Return the [x, y] coordinate for the center point of the cell that contains the specified text.  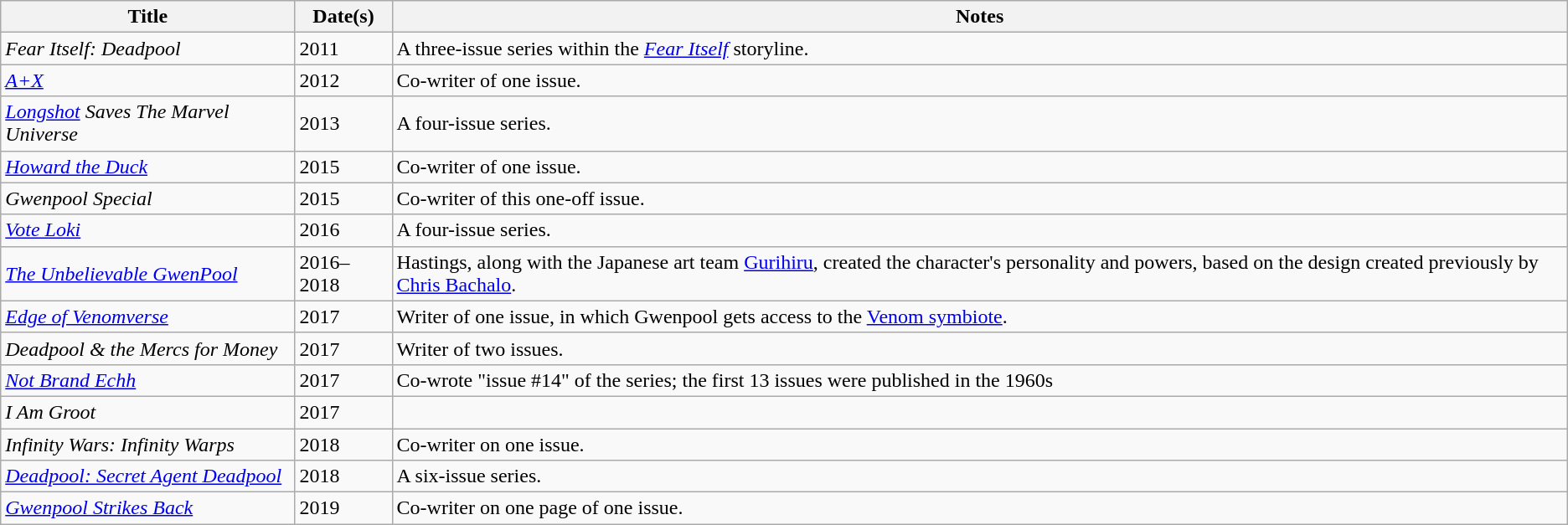
I Am Groot [147, 412]
2011 [343, 49]
Notes [980, 17]
2019 [343, 508]
Writer of two issues. [980, 348]
A+X [147, 80]
2012 [343, 80]
A six-issue series. [980, 476]
2016 [343, 230]
Edge of Venomverse [147, 317]
Writer of one issue, in which Gwenpool gets access to the Venom symbiote. [980, 317]
Vote Loki [147, 230]
The Unbelievable GwenPool [147, 273]
Title [147, 17]
Date(s) [343, 17]
Longshot Saves The Marvel Universe [147, 124]
Co-writer on one page of one issue. [980, 508]
Co-wrote "issue #14" of the series; the first 13 issues were published in the 1960s [980, 380]
Gwenpool Special [147, 198]
Howard the Duck [147, 167]
Co-writer on one issue. [980, 445]
A three-issue series within the Fear Itself storyline. [980, 49]
2013 [343, 124]
Co-writer of this one-off issue. [980, 198]
Fear Itself: Deadpool [147, 49]
Gwenpool Strikes Back [147, 508]
2016–2018 [343, 273]
Deadpool: Secret Agent Deadpool [147, 476]
Infinity Wars: Infinity Warps [147, 445]
Not Brand Echh [147, 380]
Deadpool & the Mercs for Money [147, 348]
